Capture the cell that displays the provided text and extract its [x, y] central coordinate. 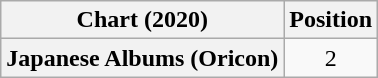
2 [331, 58]
Chart (2020) [142, 20]
Japanese Albums (Oricon) [142, 58]
Position [331, 20]
